Capture the cell that displays the provided text and extract its [X, Y] central coordinate. 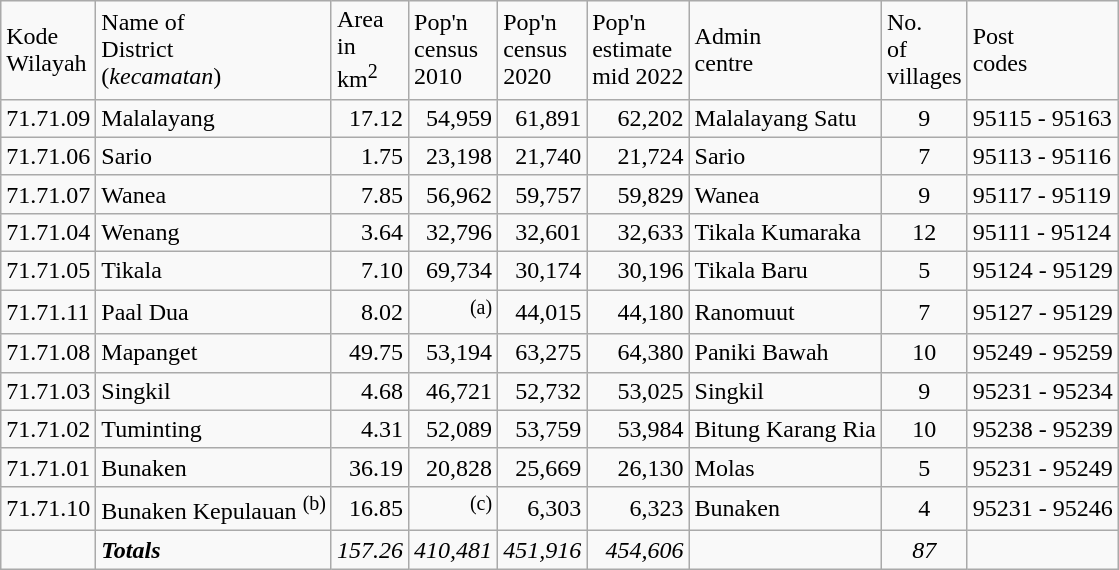
Ranomuut [785, 312]
30,174 [542, 271]
21,724 [638, 156]
71.71.07 [48, 194]
49.75 [370, 353]
Postcodes [1042, 50]
32,601 [542, 232]
95115 - 95163 [1042, 118]
26,130 [638, 467]
69,734 [454, 271]
71.71.09 [48, 118]
32,796 [454, 232]
23,198 [454, 156]
53,194 [454, 353]
71.71.01 [48, 467]
Pop'ncensus2020 [542, 50]
Tuminting [214, 429]
3.64 [370, 232]
32,633 [638, 232]
Admincentre [785, 50]
Pop'nestimatemid 2022 [638, 50]
62,202 [638, 118]
53,759 [542, 429]
Malalayang [214, 118]
71.71.05 [48, 271]
Paniki Bawah [785, 353]
63,275 [542, 353]
410,481 [454, 550]
95111 - 95124 [1042, 232]
12 [924, 232]
95127 - 95129 [1042, 312]
64,380 [638, 353]
Tikala Baru [785, 271]
59,757 [542, 194]
Bitung Karang Ria [785, 429]
(c) [454, 508]
95249 - 95259 [1042, 353]
(a) [454, 312]
71.71.06 [48, 156]
95113 - 95116 [1042, 156]
451,916 [542, 550]
53,025 [638, 391]
No.ofvillages [924, 50]
54,959 [454, 118]
454,606 [638, 550]
21,740 [542, 156]
52,089 [454, 429]
8.02 [370, 312]
Wenang [214, 232]
71.71.10 [48, 508]
Molas [785, 467]
59,829 [638, 194]
Name ofDistrict(kecamatan) [214, 50]
61,891 [542, 118]
4.31 [370, 429]
Malalayang Satu [785, 118]
Tikala Kumaraka [785, 232]
Totals [214, 550]
Pop'ncensus2010 [454, 50]
Areainkm2 [370, 50]
95231 - 95234 [1042, 391]
44,015 [542, 312]
95238 - 95239 [1042, 429]
Kode Wilayah [48, 50]
16.85 [370, 508]
4.68 [370, 391]
95231 - 95246 [1042, 508]
25,669 [542, 467]
46,721 [454, 391]
17.12 [370, 118]
71.71.02 [48, 429]
30,196 [638, 271]
95231 - 95249 [1042, 467]
71.71.08 [48, 353]
6,303 [542, 508]
56,962 [454, 194]
Mapanget [214, 353]
44,180 [638, 312]
Bunaken Kepulauan (b) [214, 508]
71.71.03 [48, 391]
95124 - 95129 [1042, 271]
157.26 [370, 550]
53,984 [638, 429]
87 [924, 550]
95117 - 95119 [1042, 194]
7.85 [370, 194]
7.10 [370, 271]
71.71.11 [48, 312]
4 [924, 508]
20,828 [454, 467]
Paal Dua [214, 312]
52,732 [542, 391]
Tikala [214, 271]
1.75 [370, 156]
71.71.04 [48, 232]
36.19 [370, 467]
6,323 [638, 508]
